Output the [x, y] coordinate of the center of the cell containing the given text.  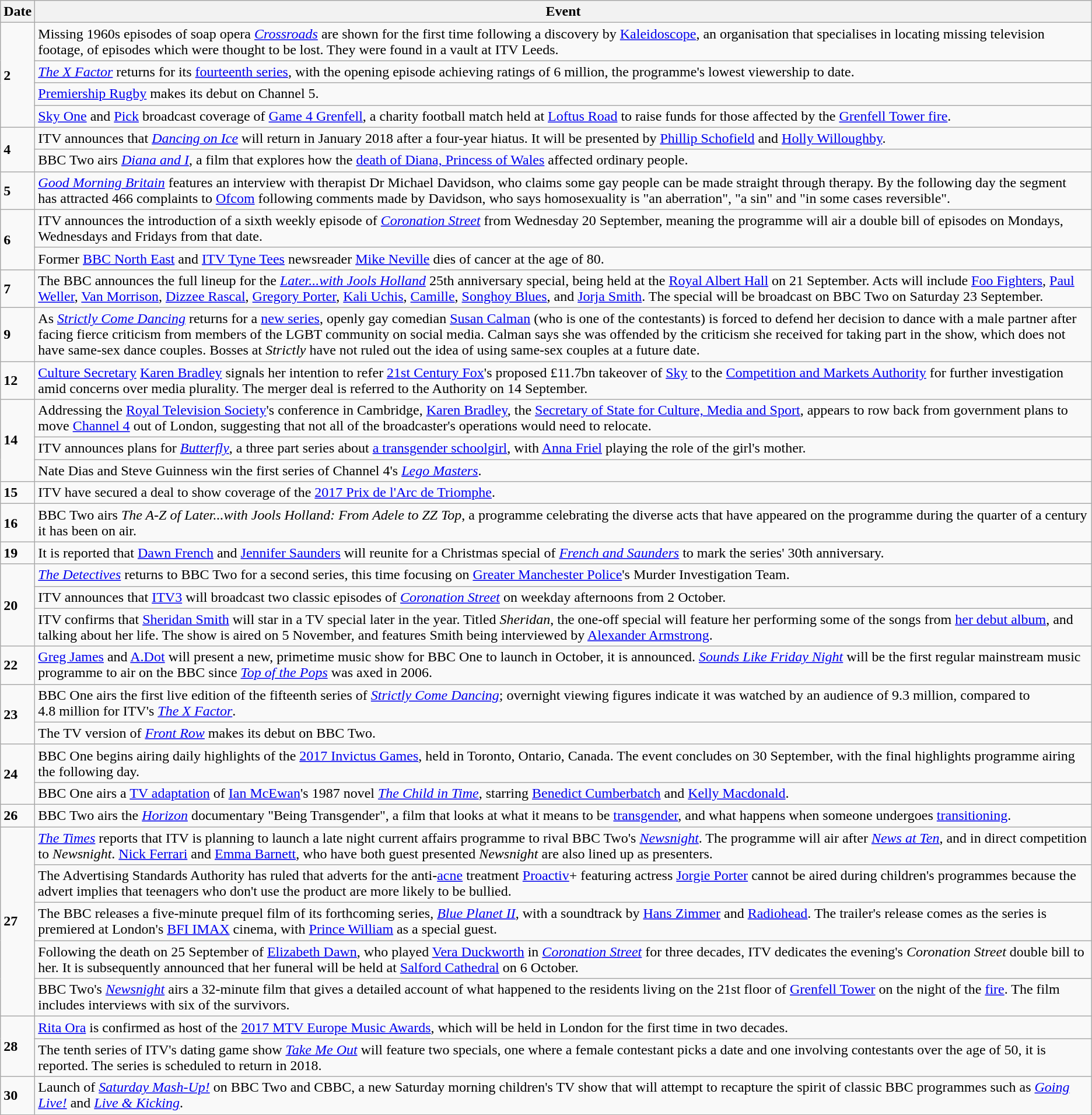
The Detectives returns to BBC Two for a second series, this time focusing on Greater Manchester Police's Murder Investigation Team. [563, 575]
BBC Two airs Diana and I, a film that explores how the death of Diana, Princess of Wales affected ordinary people. [563, 160]
14 [17, 441]
20 [17, 605]
15 [17, 493]
The TV version of Front Row makes its debut on BBC Two. [563, 733]
7 [17, 288]
16 [17, 523]
Nate Dias and Steve Guinness win the first series of Channel 4's Lego Masters. [563, 471]
24 [17, 774]
28 [17, 1046]
The X Factor returns for its fourteenth series, with the opening episode achieving ratings of 6 million, the programme's lowest viewership to date. [563, 72]
6 [17, 239]
Rita Ora is confirmed as host of the 2017 MTV Europe Music Awards, which will be held in London for the first time in two decades. [563, 1028]
Premiership Rugby makes its debut on Channel 5. [563, 94]
4 [17, 149]
19 [17, 553]
27 [17, 921]
26 [17, 815]
ITV announces that ITV3 will broadcast two classic episodes of Coronation Street on weekday afternoons from 2 October. [563, 597]
23 [17, 714]
ITV have secured a deal to show coverage of the 2017 Prix de l'Arc de Triomphe. [563, 493]
30 [17, 1095]
5 [17, 190]
2 [17, 75]
Date [17, 12]
ITV announces plans for Butterfly, a three part series about a transgender schoolgirl, with Anna Friel playing the role of the girl's mother. [563, 448]
Event [563, 12]
Former BBC North East and ITV Tyne Tees newsreader Mike Neville dies of cancer at the age of 80. [563, 258]
12 [17, 380]
BBC One airs a TV adaptation of Ian McEwan's 1987 novel The Child in Time, starring Benedict Cumberbatch and Kelly Macdonald. [563, 793]
9 [17, 334]
22 [17, 665]
